Return the [x, y] coordinate for the center point of the cell that contains the specified text.  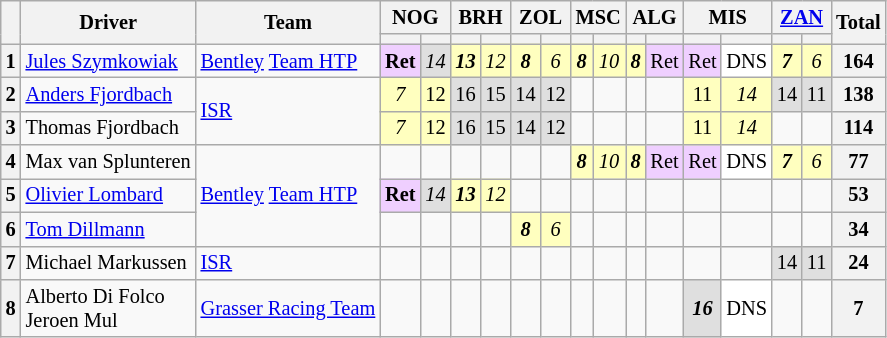
77 [858, 162]
Driver [108, 22]
53 [858, 195]
3 [11, 128]
24 [858, 263]
Alberto Di Folco Jeroen Mul [108, 308]
ZAN [802, 17]
138 [858, 94]
Tom Dillmann [108, 229]
Grasser Racing Team [288, 308]
Jules Szymkowiak [108, 61]
1 [11, 61]
BRH [480, 17]
Anders Fjordbach [108, 94]
Team [288, 22]
MIS [727, 17]
2 [11, 94]
Michael Markussen [108, 263]
34 [858, 229]
114 [858, 128]
Max van Splunteren [108, 162]
ALG [655, 17]
164 [858, 61]
ZOL [541, 17]
MSC [598, 17]
Total [858, 22]
4 [11, 162]
NOG [415, 17]
5 [11, 195]
Thomas Fjordbach [108, 128]
Olivier Lombard [108, 195]
